Provide the [X, Y] coordinate of the cell's center where the given text is located.  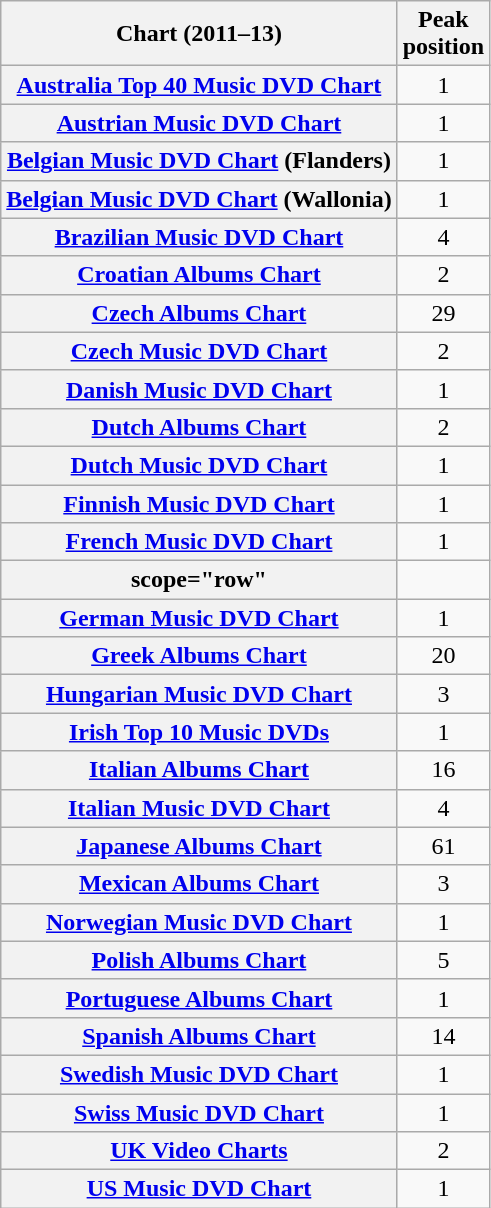
Greek Albums Chart [199, 656]
Belgian Music DVD Chart (Wallonia) [199, 199]
Italian Albums Chart [199, 770]
Swiss Music DVD Chart [199, 1113]
Czech Music DVD Chart [199, 351]
UK Video Charts [199, 1151]
Belgian Music DVD Chart (Flanders) [199, 161]
Danish Music DVD Chart [199, 389]
Italian Music DVD Chart [199, 808]
14 [443, 1036]
Polish Albums Chart [199, 960]
French Music DVD Chart [199, 542]
Peakposition [443, 34]
5 [443, 960]
61 [443, 846]
20 [443, 656]
Irish Top 10 Music DVDs [199, 732]
Chart (2011–13) [199, 34]
Australia Top 40 Music DVD Chart [199, 85]
Austrian Music DVD Chart [199, 123]
Dutch Music DVD Chart [199, 465]
29 [443, 313]
Croatian Albums Chart [199, 275]
Finnish Music DVD Chart [199, 503]
scope="row" [199, 580]
Brazilian Music DVD Chart [199, 237]
Spanish Albums Chart [199, 1036]
Portuguese Albums Chart [199, 998]
Japanese Albums Chart [199, 846]
German Music DVD Chart [199, 618]
US Music DVD Chart [199, 1189]
Czech Albums Chart [199, 313]
Norwegian Music DVD Chart [199, 922]
16 [443, 770]
Dutch Albums Chart [199, 427]
Swedish Music DVD Chart [199, 1074]
Mexican Albums Chart [199, 884]
Hungarian Music DVD Chart [199, 694]
